Locate the cell with the specified text and output its (X, Y) center coordinate. 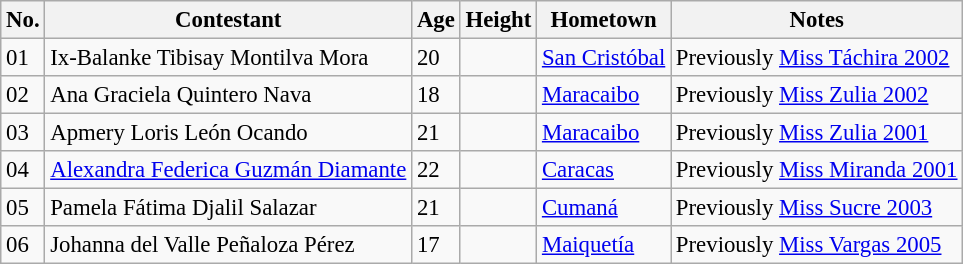
Maiquetía (604, 245)
Cumaná (604, 208)
06 (23, 245)
20 (436, 58)
San Cristóbal (604, 58)
01 (23, 58)
Ix-Balanke Tibisay Montilva Mora (228, 58)
22 (436, 170)
Pamela Fátima Djalil Salazar (228, 208)
Previously Miss Vargas 2005 (817, 245)
Alexandra Federica Guzmán Diamante (228, 170)
Caracas (604, 170)
No. (23, 20)
Apmery Loris León Ocando (228, 133)
Johanna del Valle Peñaloza Pérez (228, 245)
Previously Miss Zulia 2001 (817, 133)
Previously Miss Miranda 2001 (817, 170)
Previously Miss Sucre 2003 (817, 208)
Contestant (228, 20)
Previously Miss Zulia 2002 (817, 95)
Hometown (604, 20)
Age (436, 20)
04 (23, 170)
02 (23, 95)
18 (436, 95)
17 (436, 245)
03 (23, 133)
05 (23, 208)
Ana Graciela Quintero Nava (228, 95)
Height (498, 20)
Previously Miss Táchira 2002 (817, 58)
Notes (817, 20)
